Output the [x, y] coordinate of the center of the cell containing the given text.  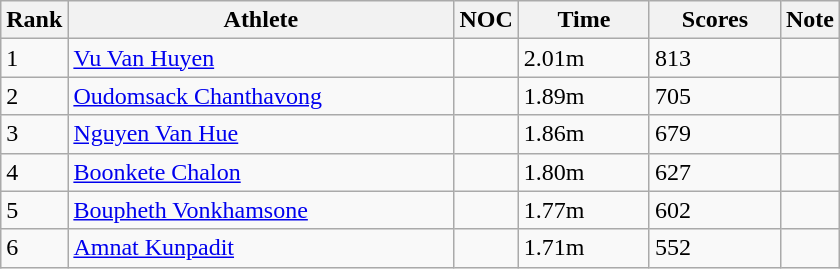
4 [34, 172]
2 [34, 96]
705 [714, 96]
Athlete [261, 20]
813 [714, 58]
1.89m [584, 96]
627 [714, 172]
1 [34, 58]
2.01m [584, 58]
Note [810, 20]
Vu Van Huyen [261, 58]
5 [34, 210]
Boupheth Vonkhamsone [261, 210]
Amnat Kunpadit [261, 248]
Scores [714, 20]
679 [714, 134]
Oudomsack Chanthavong [261, 96]
552 [714, 248]
Time [584, 20]
NOC [486, 20]
Boonkete Chalon [261, 172]
Nguyen Van Hue [261, 134]
1.77m [584, 210]
1.86m [584, 134]
602 [714, 210]
3 [34, 134]
Rank [34, 20]
1.80m [584, 172]
1.71m [584, 248]
6 [34, 248]
